Capture the cell that displays the provided text and extract its [x, y] central coordinate. 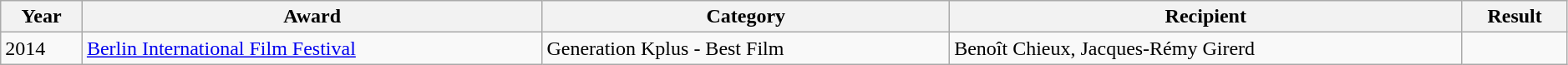
Result [1515, 17]
Award [312, 17]
Year [42, 17]
Category [746, 17]
Recipient [1206, 17]
Berlin International Film Festival [312, 48]
Generation Kplus - Best Film [746, 48]
2014 [42, 48]
Benoît Chieux, Jacques-Rémy Girerd [1206, 48]
